Pinpoint the cell where the given text exists, returning its (x, y) midpoint coordinate. 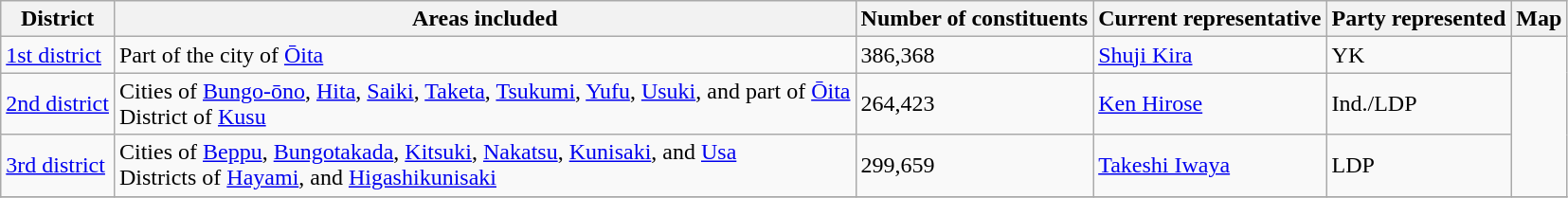
Ind./LDP (1419, 104)
Cities of Bungo-ōno, Hita, Saiki, Taketa, Tsukumi, Yufu, Usuki, and part of ŌitaDistrict of Kusu (485, 104)
Shuji Kira (1210, 55)
Current representative (1210, 19)
YK (1419, 55)
Areas included (485, 19)
Cities of Beppu, Bungotakada, Kitsuki, Nakatsu, Kunisaki, and UsaDistricts of Hayami, and Higashikunisaki (485, 165)
299,659 (974, 165)
Map (1539, 19)
District (58, 19)
264,423 (974, 104)
Party represented (1419, 19)
3rd district (58, 165)
386,368 (974, 55)
Part of the city of Ōita (485, 55)
Ken Hirose (1210, 104)
Takeshi Iwaya (1210, 165)
LDP (1419, 165)
Number of constituents (974, 19)
1st district (58, 55)
2nd district (58, 104)
